Extract the [X, Y] coordinate from the center of the cell holding the provided text.  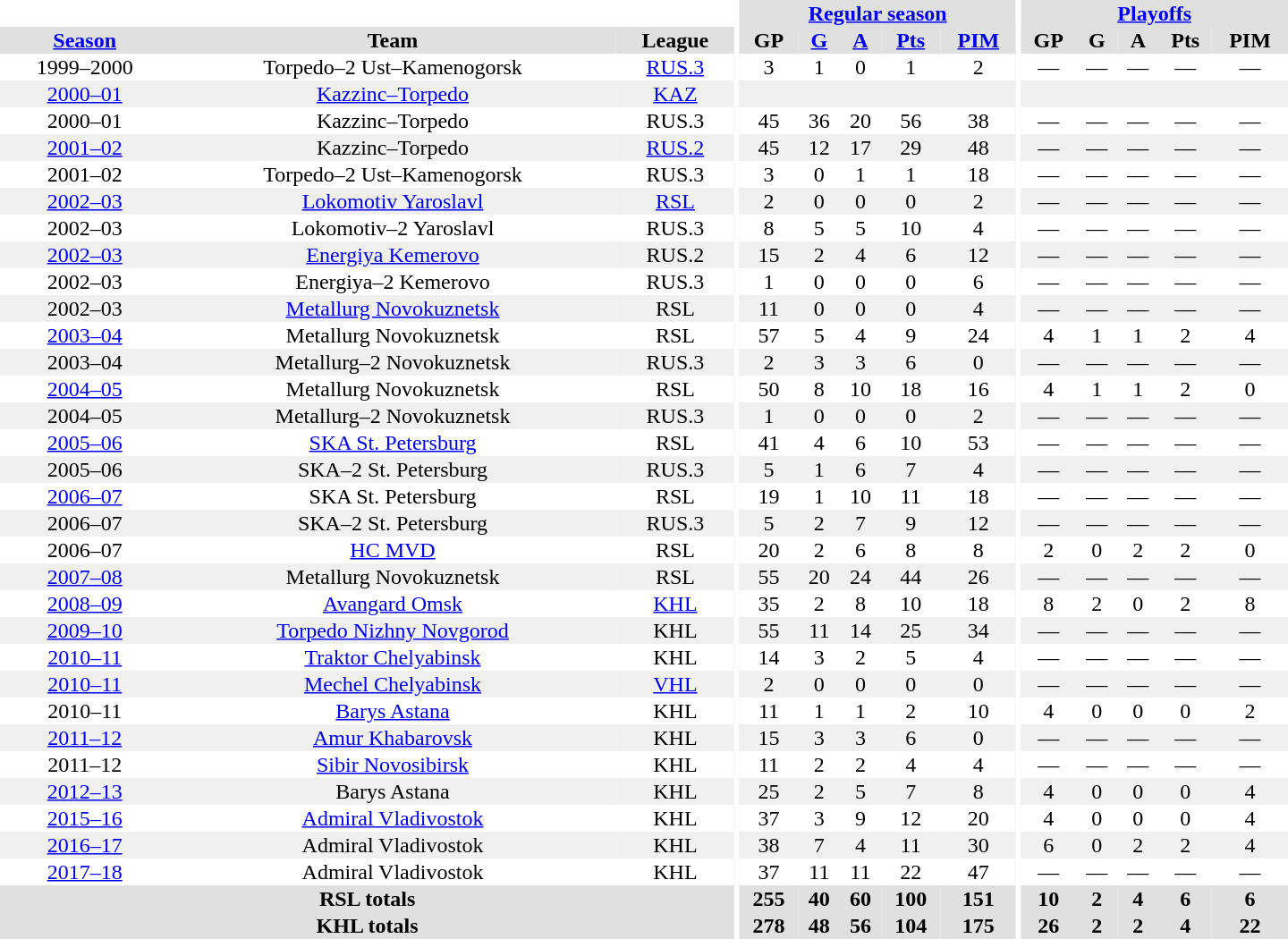
36 [819, 121]
47 [979, 872]
2012–13 [84, 791]
Team [392, 40]
16 [979, 389]
175 [979, 926]
100 [911, 899]
30 [979, 845]
57 [769, 335]
104 [911, 926]
151 [979, 899]
35 [769, 604]
Mechel Chelyabinsk [392, 684]
40 [819, 899]
2009–10 [84, 630]
50 [769, 389]
Playoffs [1154, 13]
2016–17 [84, 845]
Avangard Omsk [392, 604]
Season [84, 40]
60 [860, 899]
41 [769, 443]
Torpedo Nizhny Novgorod [392, 630]
KAZ [676, 94]
1999–2000 [84, 67]
Lokomotiv Yaroslavl [392, 201]
Sibir Novosibirsk [392, 765]
2007–08 [84, 577]
Energiya–2 Kemerovo [392, 282]
255 [769, 899]
19 [769, 496]
17 [860, 148]
Lokomotiv–2 Yaroslavl [392, 228]
34 [979, 630]
VHL [676, 684]
278 [769, 926]
2008–09 [84, 604]
29 [911, 148]
RSL totals [367, 899]
2015–16 [84, 818]
Energiya Kemerovo [392, 255]
Regular season [877, 13]
Traktor Chelyabinsk [392, 657]
HC MVD [392, 550]
Amur Khabarovsk [392, 738]
44 [911, 577]
League [676, 40]
KHL totals [367, 926]
2017–18 [84, 872]
53 [979, 443]
